Determine the (x, y) coordinate at the center of the cell enclosing the given text.  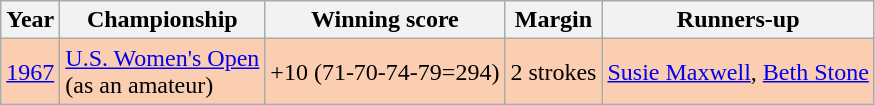
Margin (554, 20)
Susie Maxwell, Beth Stone (738, 72)
Year (30, 20)
U.S. Women's Open(as an amateur) (162, 72)
Championship (162, 20)
Runners-up (738, 20)
Winning score (385, 20)
+10 (71-70-74-79=294) (385, 72)
1967 (30, 72)
2 strokes (554, 72)
